Output the [x, y] coordinate of the center of the cell containing the given text.  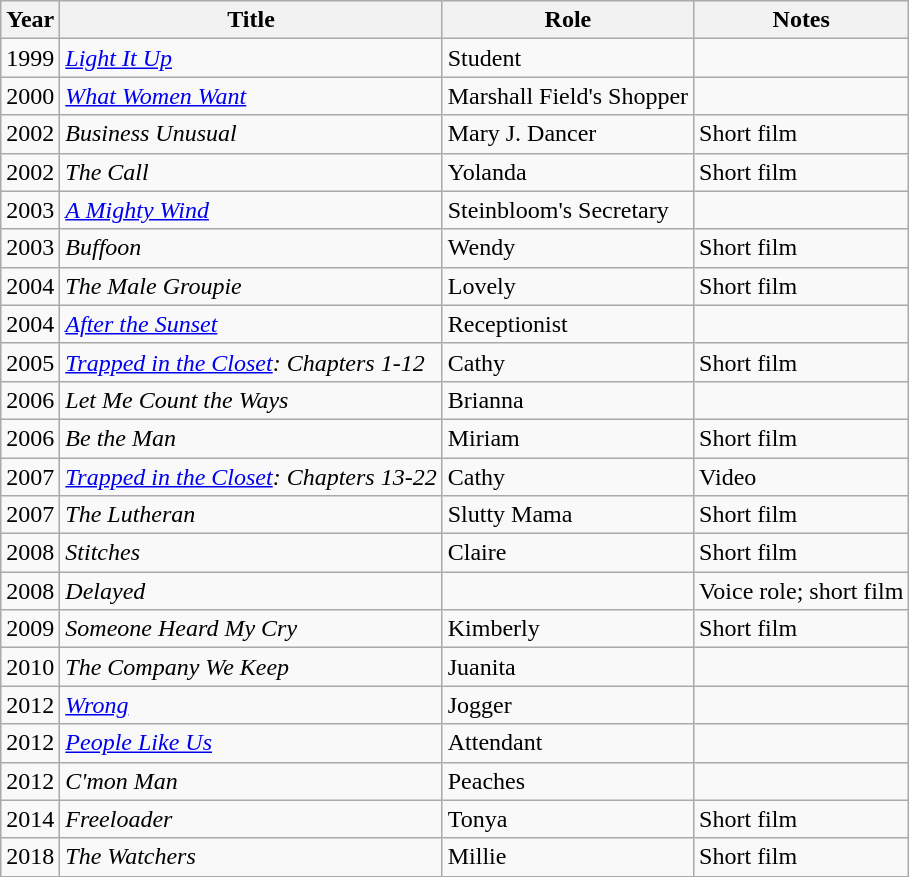
Voice role; short film [802, 591]
Slutty Mama [568, 515]
Claire [568, 553]
Delayed [251, 591]
Business Unusual [251, 134]
C'mon Man [251, 781]
2005 [30, 362]
2018 [30, 857]
People Like Us [251, 743]
2010 [30, 667]
Let Me Count the Ways [251, 400]
Attendant [568, 743]
Tonya [568, 819]
Yolanda [568, 172]
2014 [30, 819]
Freeloader [251, 819]
2000 [30, 96]
The Male Groupie [251, 286]
Brianna [568, 400]
After the Sunset [251, 324]
Marshall Field's Shopper [568, 96]
Wrong [251, 705]
Trapped in the Closet: Chapters 13-22 [251, 477]
Video [802, 477]
Light It Up [251, 58]
Receptionist [568, 324]
Year [30, 20]
A Mighty Wind [251, 210]
Steinbloom's Secretary [568, 210]
The Watchers [251, 857]
Student [568, 58]
The Company We Keep [251, 667]
Mary J. Dancer [568, 134]
2009 [30, 629]
Juanita [568, 667]
Be the Man [251, 438]
Peaches [568, 781]
The Lutheran [251, 515]
Notes [802, 20]
The Call [251, 172]
Stitches [251, 553]
Miriam [568, 438]
What Women Want [251, 96]
Role [568, 20]
1999 [30, 58]
Someone Heard My Cry [251, 629]
Buffoon [251, 248]
Millie [568, 857]
Trapped in the Closet: Chapters 1-12 [251, 362]
Lovely [568, 286]
Jogger [568, 705]
Title [251, 20]
Wendy [568, 248]
Kimberly [568, 629]
